Detect which cell encompasses the target text, then output its (x, y) center coordinate. 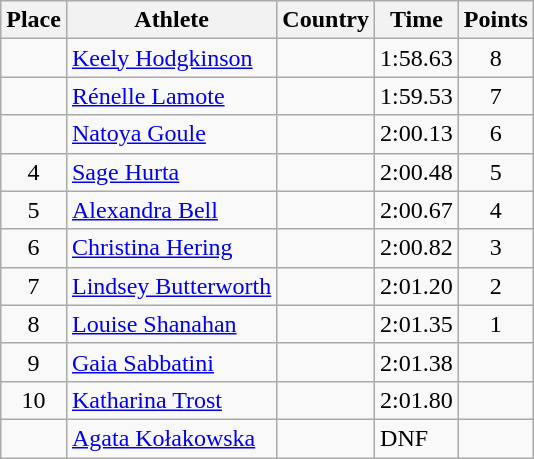
Gaia Sabbatini (171, 362)
Sage Hurta (171, 172)
2:01.20 (417, 286)
3 (496, 248)
1:58.63 (417, 58)
1 (496, 324)
Place (34, 20)
Athlete (171, 20)
9 (34, 362)
Louise Shanahan (171, 324)
Keely Hodgkinson (171, 58)
10 (34, 400)
Rénelle Lamote (171, 96)
2:01.80 (417, 400)
2:00.48 (417, 172)
2:01.38 (417, 362)
Agata Kołakowska (171, 438)
1:59.53 (417, 96)
Christina Hering (171, 248)
2:00.67 (417, 210)
Country (326, 20)
Lindsey Butterworth (171, 286)
Time (417, 20)
Points (496, 20)
Alexandra Bell (171, 210)
Katharina Trost (171, 400)
2 (496, 286)
2:01.35 (417, 324)
DNF (417, 438)
2:00.13 (417, 134)
Natoya Goule (171, 134)
2:00.82 (417, 248)
